Return (x, y) of the center of cell containing provided text 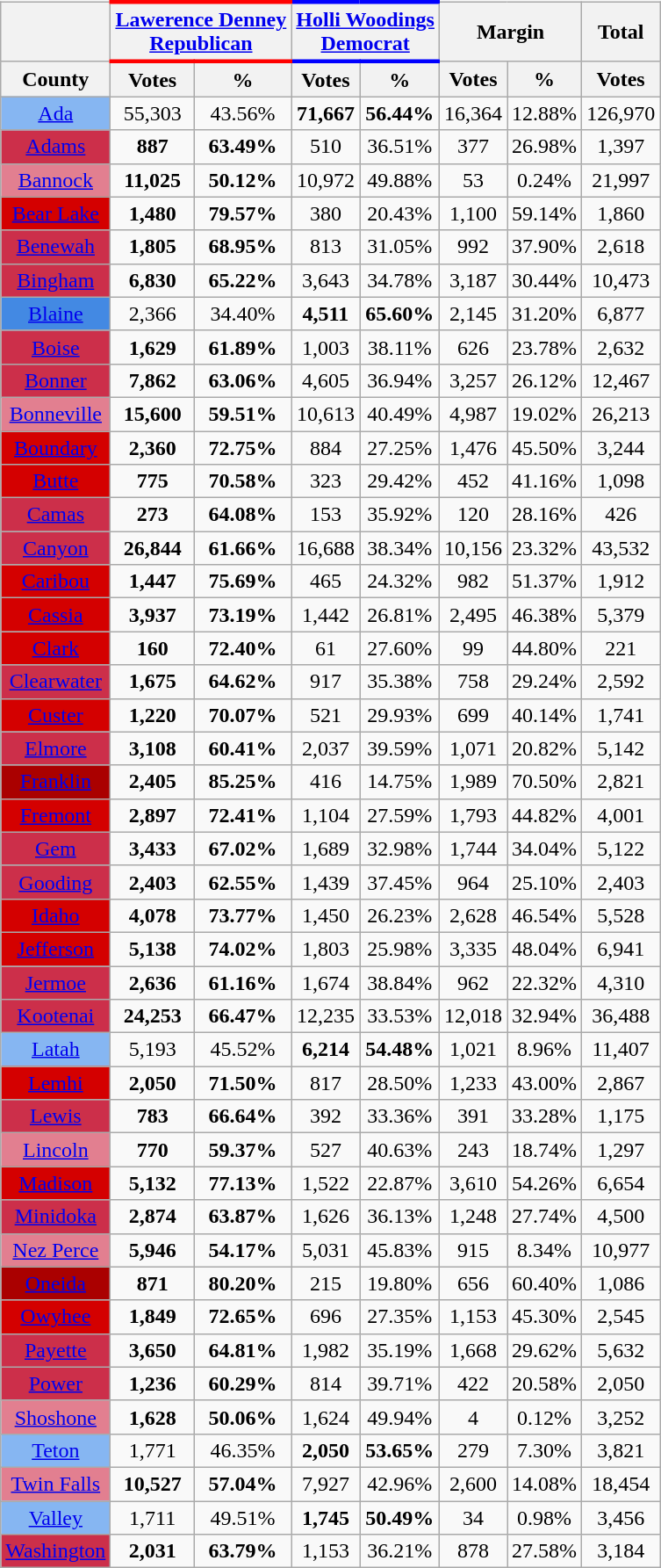
Boise (56, 347)
33.28% (544, 1116)
16,364 (472, 113)
1,233 (472, 1083)
27.74% (544, 1217)
527 (326, 1150)
1,447 (153, 582)
4,310 (621, 983)
53 (472, 180)
1,912 (621, 582)
1,982 (326, 1350)
1,220 (153, 715)
43,532 (621, 548)
24,253 (153, 1016)
3,610 (472, 1183)
884 (326, 447)
40.14% (544, 715)
Franklin (56, 782)
63.87% (242, 1217)
120 (472, 515)
45.30% (544, 1317)
48.04% (544, 949)
65.60% (399, 314)
3,643 (326, 280)
6,214 (326, 1050)
35.19% (399, 1350)
33.53% (399, 1016)
3,257 (472, 380)
1,689 (326, 849)
Gem (56, 849)
63.06% (242, 380)
85.25% (242, 782)
0.98% (544, 1517)
1,450 (326, 915)
1,397 (621, 147)
Owyhee (56, 1317)
Twin Falls (56, 1484)
3,244 (621, 447)
32.94% (544, 1016)
51.37% (544, 582)
49.51% (242, 1517)
45.50% (544, 447)
1,003 (326, 347)
Gooding (56, 882)
1,989 (472, 782)
6,654 (621, 1183)
813 (326, 247)
60.41% (242, 748)
61.66% (242, 548)
1,104 (326, 815)
23.32% (544, 548)
26.81% (399, 615)
Kootenai (56, 1016)
5,528 (621, 915)
45.83% (399, 1250)
Bingham (56, 280)
27.59% (399, 815)
Fremont (56, 815)
2,632 (621, 347)
72.75% (242, 447)
5,193 (153, 1050)
Payette (56, 1350)
39.59% (399, 748)
1,744 (472, 849)
18.74% (544, 1150)
4,987 (472, 414)
61 (326, 648)
63.79% (242, 1551)
1,674 (326, 983)
4,605 (326, 380)
775 (153, 481)
18,454 (621, 1484)
521 (326, 715)
8.34% (544, 1250)
71,667 (326, 113)
36,488 (621, 1016)
2,037 (326, 748)
887 (153, 147)
Jermoe (56, 983)
34 (472, 1517)
Idaho (56, 915)
35.38% (399, 682)
64.81% (242, 1350)
Bonner (56, 380)
39.71% (399, 1384)
1,098 (621, 481)
1,793 (472, 815)
72.65% (242, 1317)
323 (326, 481)
24.32% (399, 582)
1,522 (326, 1183)
49.88% (399, 180)
6,941 (621, 949)
28.50% (399, 1083)
915 (472, 1250)
12,235 (326, 1016)
50.12% (242, 180)
22.32% (544, 983)
27.58% (544, 1551)
29.42% (399, 481)
62.55% (242, 882)
4,511 (326, 314)
37.45% (399, 882)
992 (472, 247)
1,745 (326, 1517)
80.20% (242, 1283)
Bannock (56, 180)
1,480 (153, 213)
46.35% (242, 1450)
Valley (56, 1517)
99 (472, 648)
79.57% (242, 213)
426 (621, 515)
21,997 (621, 180)
26.12% (544, 380)
5,031 (326, 1250)
3,821 (621, 1450)
Bonneville (56, 414)
696 (326, 1317)
5,142 (621, 748)
19.02% (544, 414)
66.64% (242, 1116)
5,632 (621, 1350)
Camas (56, 515)
279 (472, 1450)
36.94% (399, 380)
75.69% (242, 582)
2,592 (621, 682)
14.08% (544, 1484)
2,628 (472, 915)
50.49% (399, 1517)
Nez Perce (56, 1250)
215 (326, 1283)
12,018 (472, 1016)
31.05% (399, 247)
57.04% (242, 1484)
1,668 (472, 1350)
34.04% (544, 849)
1,741 (621, 715)
5,132 (153, 1183)
Minidoka (56, 1217)
2,145 (472, 314)
Benewah (56, 247)
45.52% (242, 1050)
74.02% (242, 949)
2,618 (621, 247)
1,771 (153, 1450)
20.58% (544, 1384)
465 (326, 582)
126,970 (621, 113)
42.96% (399, 1484)
70.50% (544, 782)
73.19% (242, 615)
40.63% (399, 1150)
Bear Lake (56, 213)
Cassia (56, 615)
2,495 (472, 615)
3,108 (153, 748)
1,803 (326, 949)
15,600 (153, 414)
20.82% (544, 748)
2,821 (621, 782)
416 (326, 782)
12.88% (544, 113)
11,407 (621, 1050)
5,138 (153, 949)
3,252 (621, 1417)
2,360 (153, 447)
Clark (56, 648)
59.14% (544, 213)
36.21% (399, 1551)
153 (326, 515)
Holli WoodingsDemocrat (365, 32)
3,937 (153, 615)
1,805 (153, 247)
Latah (56, 1050)
36.13% (399, 1217)
3,335 (472, 949)
6,877 (621, 314)
11,025 (153, 180)
3,456 (621, 1517)
61.89% (242, 347)
1,236 (153, 1384)
392 (326, 1116)
Boundary (56, 447)
10,972 (326, 180)
2,366 (153, 314)
8.96% (544, 1050)
7,862 (153, 380)
63.49% (242, 147)
3,650 (153, 1350)
67.02% (242, 849)
77.13% (242, 1183)
36.51% (399, 147)
Caribou (56, 582)
Lemhi (56, 1083)
1,439 (326, 882)
1,100 (472, 213)
37.90% (544, 247)
1,624 (326, 1417)
1,297 (621, 1150)
32.98% (399, 849)
29.24% (544, 682)
2,636 (153, 983)
Lawerence DenneyRepublican (201, 32)
Teton (56, 1450)
3,184 (621, 1551)
54.17% (242, 1250)
49.94% (399, 1417)
1,628 (153, 1417)
Total (621, 32)
27.60% (399, 648)
27.35% (399, 1317)
40.49% (399, 414)
1,711 (153, 1517)
1,248 (472, 1217)
65.22% (242, 280)
30.44% (544, 280)
14.75% (399, 782)
61.16% (242, 983)
41.16% (544, 481)
7,927 (326, 1484)
Lewis (56, 1116)
Jefferson (56, 949)
33.36% (399, 1116)
43.56% (242, 113)
626 (472, 347)
Madison (56, 1183)
2,867 (621, 1083)
273 (153, 515)
54.26% (544, 1183)
Ada (56, 113)
County (56, 79)
46.38% (544, 615)
4,001 (621, 815)
510 (326, 147)
878 (472, 1551)
Butte (56, 481)
60.29% (242, 1384)
10,977 (621, 1250)
4 (472, 1417)
656 (472, 1283)
221 (621, 648)
2,545 (621, 1317)
2,874 (153, 1217)
60.40% (544, 1283)
54.48% (399, 1050)
3,433 (153, 849)
44.82% (544, 815)
380 (326, 213)
10,156 (472, 548)
962 (472, 983)
20.43% (399, 213)
64.08% (242, 515)
34.78% (399, 280)
59.37% (242, 1150)
160 (153, 648)
699 (472, 715)
422 (472, 1384)
29.62% (544, 1350)
1,086 (621, 1283)
1,021 (472, 1050)
43.00% (544, 1083)
2,031 (153, 1551)
53.65% (399, 1450)
64.62% (242, 682)
1,675 (153, 682)
452 (472, 481)
871 (153, 1283)
26.23% (399, 915)
2,405 (153, 782)
1,175 (621, 1116)
70.58% (242, 481)
5,946 (153, 1250)
Power (56, 1384)
38.84% (399, 983)
1,476 (472, 447)
25.98% (399, 949)
1,442 (326, 615)
35.92% (399, 515)
Blaine (56, 314)
68.95% (242, 247)
22.87% (399, 1183)
770 (153, 1150)
27.25% (399, 447)
7.30% (544, 1450)
10,473 (621, 280)
19.80% (399, 1283)
1,629 (153, 347)
Adams (56, 147)
2,897 (153, 815)
4,078 (153, 915)
0.12% (544, 1417)
59.51% (242, 414)
Lincoln (56, 1150)
917 (326, 682)
72.41% (242, 815)
Washington (56, 1551)
73.77% (242, 915)
1,849 (153, 1317)
34.40% (242, 314)
29.93% (399, 715)
12,467 (621, 380)
66.47% (242, 1016)
44.80% (544, 648)
817 (326, 1083)
3,187 (472, 280)
4,500 (621, 1217)
Margin (510, 32)
55,303 (153, 113)
72.40% (242, 648)
377 (472, 147)
6,830 (153, 280)
1,860 (621, 213)
Custer (56, 715)
38.11% (399, 347)
391 (472, 1116)
Shoshone (56, 1417)
Canyon (56, 548)
10,613 (326, 414)
70.07% (242, 715)
25.10% (544, 882)
2,600 (472, 1484)
814 (326, 1384)
50.06% (242, 1417)
5,122 (621, 849)
56.44% (399, 113)
71.50% (242, 1083)
23.78% (544, 347)
38.34% (399, 548)
0.24% (544, 180)
1,071 (472, 748)
243 (472, 1150)
26,213 (621, 414)
26,844 (153, 548)
1,626 (326, 1217)
26.98% (544, 147)
964 (472, 882)
Clearwater (56, 682)
783 (153, 1116)
10,527 (153, 1484)
31.20% (544, 314)
758 (472, 682)
Elmore (56, 748)
5,379 (621, 615)
28.16% (544, 515)
16,688 (326, 548)
46.54% (544, 915)
Oneida (56, 1283)
982 (472, 582)
